For the text-containing cell, return its midpoint in [x, y] coordinate format. 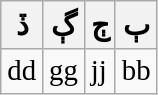
bb [136, 71]
jj [100, 71]
ڏ [22, 24]
ڄ [100, 24]
gg [64, 71]
dd [22, 71]
ٻ [136, 24]
ڳ [64, 24]
